Scan for the cell matching the given text and deliver its (x, y) coordinate at center. 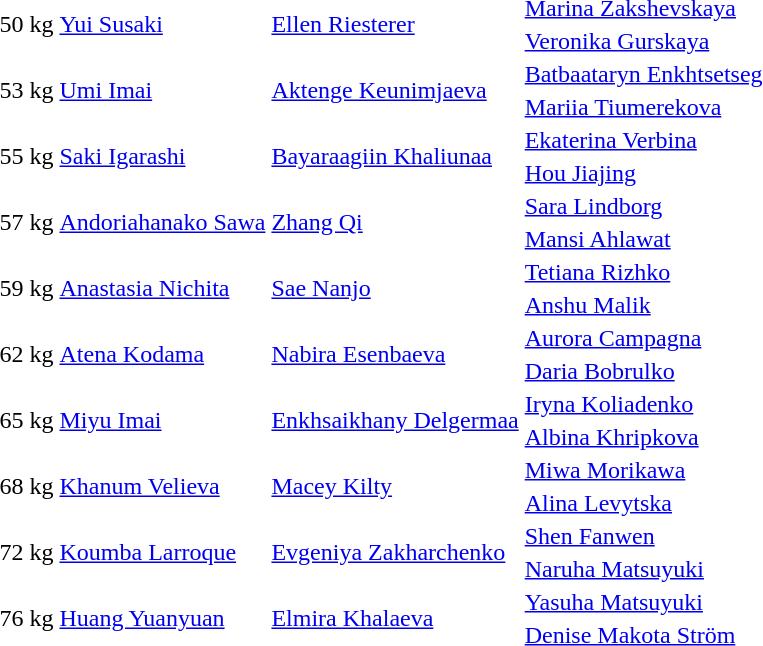
Nabira Esenbaeva (395, 354)
Atena Kodama (162, 354)
Bayaraagiin Khaliunaa (395, 156)
Andoriahanako Sawa (162, 222)
Zhang Qi (395, 222)
Macey Kilty (395, 486)
Aktenge Keunimjaeva (395, 90)
Evgeniya Zakharchenko (395, 552)
Koumba Larroque (162, 552)
Umi Imai (162, 90)
Saki Igarashi (162, 156)
Miyu Imai (162, 420)
Anastasia Nichita (162, 288)
Sae Nanjo (395, 288)
Enkhsaikhany Delgermaa (395, 420)
Khanum Velieva (162, 486)
